Return the [X, Y] coordinate for the center point of the cell that contains the specified text.  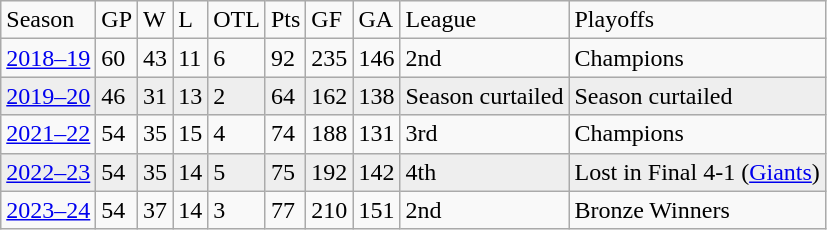
77 [285, 210]
GA [376, 20]
2019–20 [48, 96]
6 [237, 58]
138 [376, 96]
31 [156, 96]
46 [117, 96]
188 [330, 134]
74 [285, 134]
4th [484, 172]
151 [376, 210]
75 [285, 172]
League [484, 20]
3rd [484, 134]
146 [376, 58]
162 [330, 96]
Lost in Final 4-1 (Giants) [697, 172]
37 [156, 210]
Season [48, 20]
W [156, 20]
2023–24 [48, 210]
13 [190, 96]
OTL [237, 20]
43 [156, 58]
GP [117, 20]
142 [376, 172]
60 [117, 58]
Playoffs [697, 20]
2022–23 [48, 172]
235 [330, 58]
L [190, 20]
64 [285, 96]
5 [237, 172]
Bronze Winners [697, 210]
15 [190, 134]
2 [237, 96]
GF [330, 20]
4 [237, 134]
92 [285, 58]
131 [376, 134]
2018–19 [48, 58]
11 [190, 58]
2021–22 [48, 134]
210 [330, 210]
192 [330, 172]
Pts [285, 20]
3 [237, 210]
